Identify which cell holds the provided text, then report its (x, y) central coordinate. 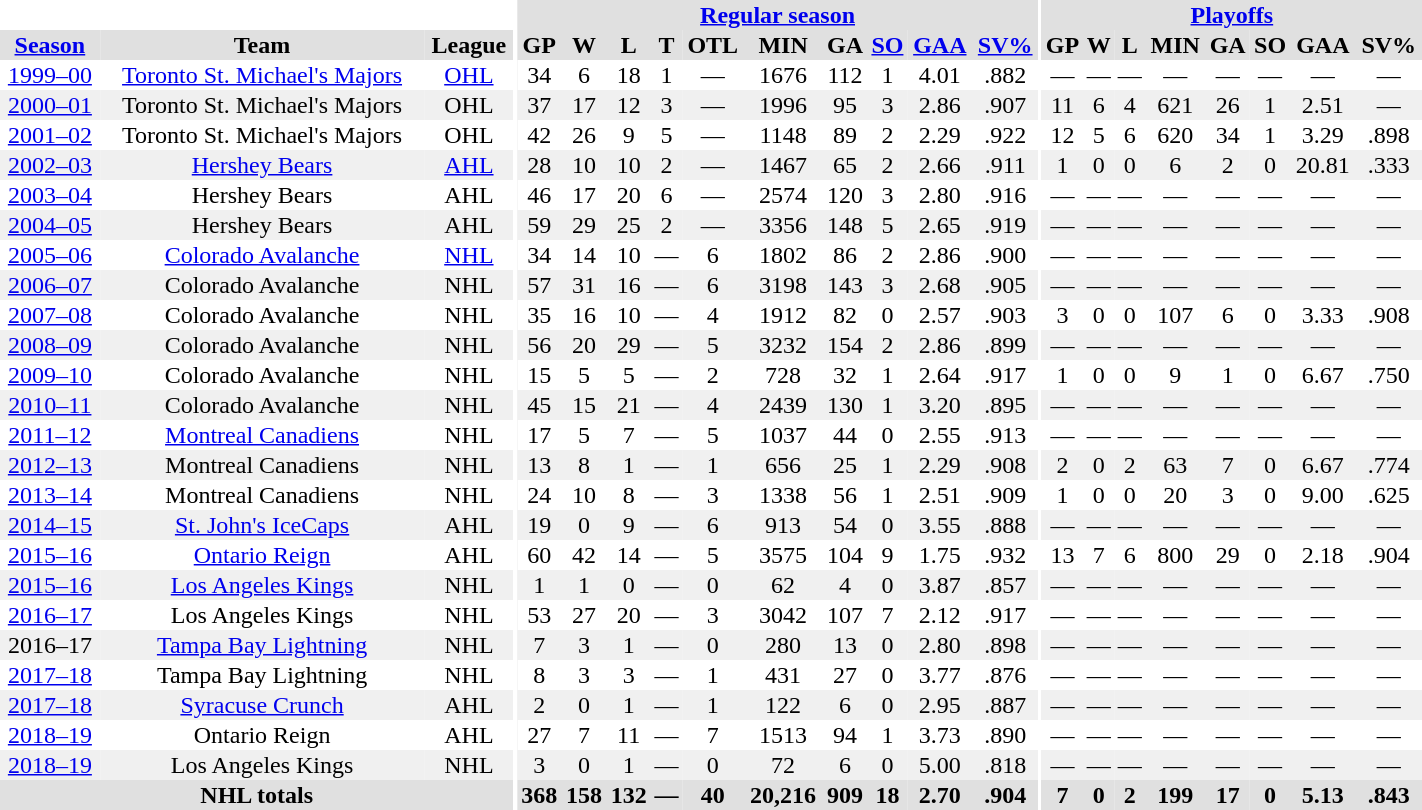
St. John's IceCaps (262, 525)
1996 (784, 105)
5.00 (940, 765)
3.77 (940, 675)
621 (1175, 105)
.922 (1005, 135)
62 (784, 585)
2439 (784, 405)
2.70 (940, 795)
3042 (784, 615)
2014–15 (50, 525)
3.87 (940, 585)
.903 (1005, 315)
148 (846, 225)
3575 (784, 555)
130 (846, 405)
40 (713, 795)
.843 (1389, 795)
.919 (1005, 225)
35 (540, 315)
431 (784, 675)
.857 (1005, 585)
2574 (784, 195)
24 (540, 495)
1912 (784, 315)
57 (540, 285)
3.20 (940, 405)
72 (784, 765)
3198 (784, 285)
2002–03 (50, 165)
.895 (1005, 405)
82 (846, 315)
2.66 (940, 165)
9.00 (1322, 495)
3356 (784, 225)
T (666, 45)
OTL (713, 45)
2001–02 (50, 135)
20.81 (1322, 165)
32 (846, 375)
154 (846, 345)
2008–09 (50, 345)
1802 (784, 255)
2.64 (940, 375)
913 (784, 525)
86 (846, 255)
728 (784, 375)
1676 (784, 75)
620 (1175, 135)
2012–13 (50, 465)
45 (540, 405)
4.01 (940, 75)
.887 (1005, 705)
2007–08 (50, 315)
1467 (784, 165)
League (468, 45)
31 (584, 285)
3.55 (940, 525)
800 (1175, 555)
53 (540, 615)
2003–04 (50, 195)
2011–12 (50, 435)
280 (784, 645)
2009–10 (50, 375)
Team (262, 45)
59 (540, 225)
3232 (784, 345)
143 (846, 285)
65 (846, 165)
2013–14 (50, 495)
2004–05 (50, 225)
.882 (1005, 75)
94 (846, 735)
NHL totals (256, 795)
.905 (1005, 285)
2.18 (1322, 555)
2.65 (940, 225)
60 (540, 555)
.916 (1005, 195)
3.29 (1322, 135)
2.95 (940, 705)
3.73 (940, 735)
909 (846, 795)
.913 (1005, 435)
.900 (1005, 255)
20,216 (784, 795)
132 (628, 795)
2010–11 (50, 405)
2.55 (940, 435)
2005–06 (50, 255)
19 (540, 525)
54 (846, 525)
2.68 (940, 285)
112 (846, 75)
5.13 (1322, 795)
2.57 (940, 315)
37 (540, 105)
.876 (1005, 675)
3.33 (1322, 315)
46 (540, 195)
63 (1175, 465)
1999–00 (50, 75)
158 (584, 795)
104 (846, 555)
1.75 (940, 555)
1513 (784, 735)
.932 (1005, 555)
95 (846, 105)
120 (846, 195)
1338 (784, 495)
Season (50, 45)
.911 (1005, 165)
.625 (1389, 495)
.750 (1389, 375)
199 (1175, 795)
1037 (784, 435)
.899 (1005, 345)
.890 (1005, 735)
44 (846, 435)
.333 (1389, 165)
89 (846, 135)
2.12 (940, 615)
122 (784, 705)
.909 (1005, 495)
368 (540, 795)
21 (628, 405)
2006–07 (50, 285)
2000–01 (50, 105)
.774 (1389, 465)
.888 (1005, 525)
Regular season (778, 15)
Playoffs (1232, 15)
28 (540, 165)
.907 (1005, 105)
1148 (784, 135)
656 (784, 465)
Syracuse Crunch (262, 705)
.818 (1005, 765)
